Provide the [X, Y] coordinate of the cell's center where the given text is located.  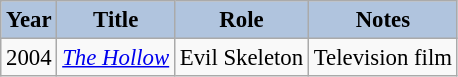
Year [29, 20]
Notes [382, 20]
Role [241, 20]
Evil Skeleton [241, 58]
2004 [29, 58]
Title [116, 20]
The Hollow [116, 58]
Television film [382, 58]
